Detect which cell encompasses the target text, then output its [X, Y] center coordinate. 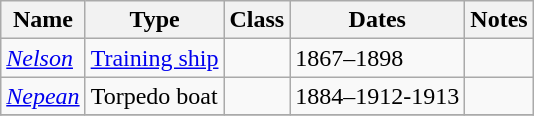
Class [257, 20]
Notes [499, 20]
Nepean [43, 96]
Type [154, 20]
Name [43, 20]
Torpedo boat [154, 96]
Nelson [43, 58]
1867–1898 [378, 58]
Dates [378, 20]
1884–1912-1913 [378, 96]
Training ship [154, 58]
